Provide the [x, y] coordinate of the cell's center where the given text is located.  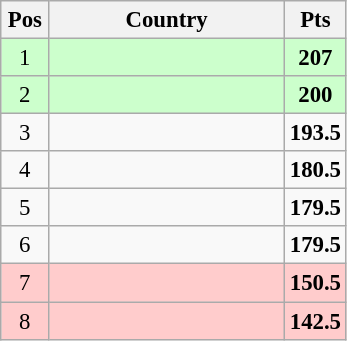
193.5 [315, 133]
5 [25, 208]
207 [315, 58]
180.5 [315, 170]
6 [25, 245]
200 [315, 95]
150.5 [315, 283]
Pos [25, 20]
2 [25, 95]
4 [25, 170]
3 [25, 133]
7 [25, 283]
Country [167, 20]
1 [25, 58]
8 [25, 321]
Pts [315, 20]
142.5 [315, 321]
